Output the (x, y) coordinate of the center of the cell containing the given text.  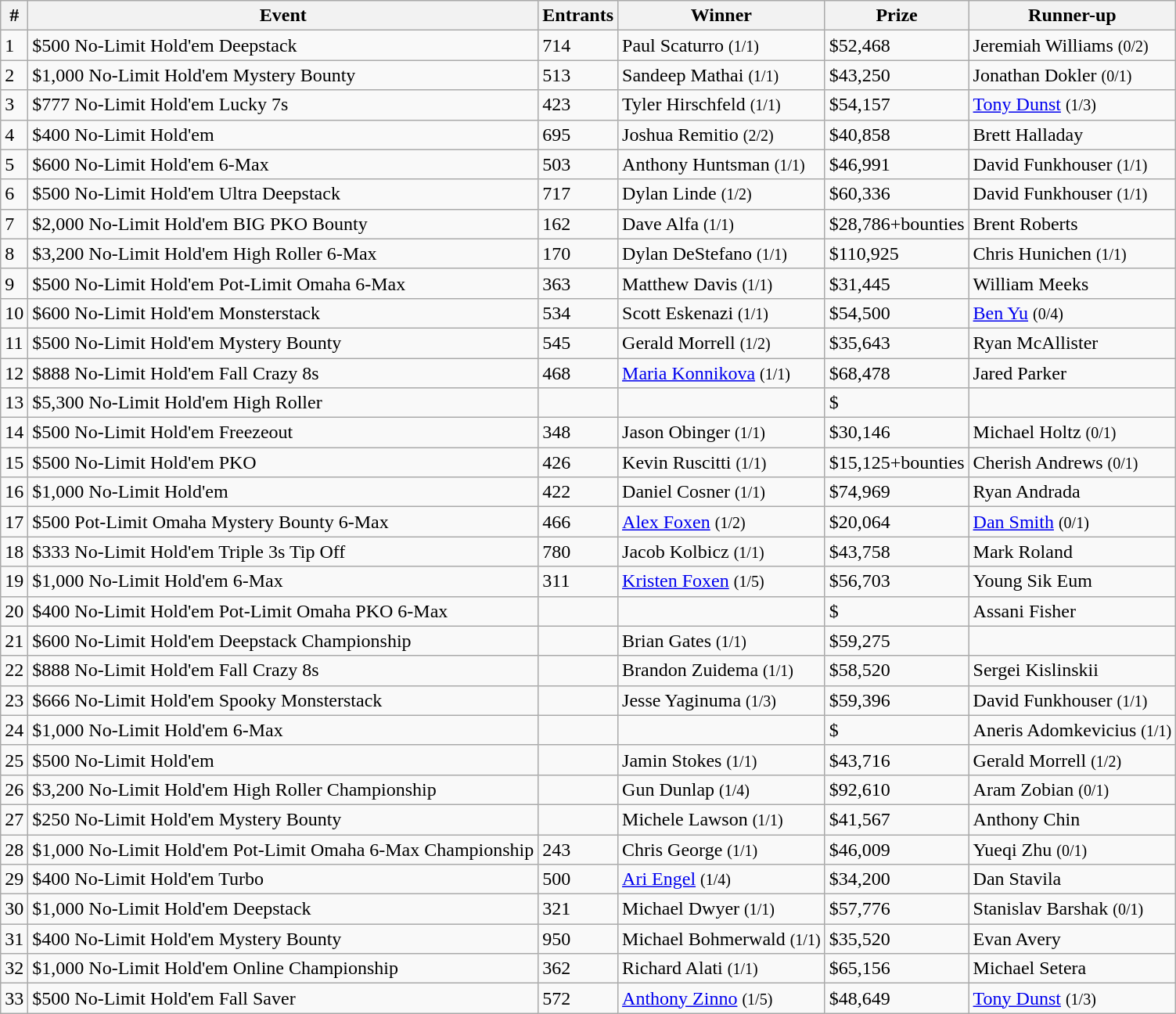
Event (283, 16)
$500 No-Limit Hold'em Freezeout (283, 433)
Ryan Andrada (1072, 492)
$2,000 No-Limit Hold'em BIG PKO Bounty (283, 224)
Aneris Adomkevicius (1/1) (1072, 730)
Winner (721, 16)
Jeremiah Williams (0/2) (1072, 45)
30 (14, 909)
13 (14, 403)
20 (14, 611)
$500 No-Limit Hold'em Pot-Limit Omaha 6-Max (283, 283)
Jesse Yaginuma (1/3) (721, 700)
Yueqi Zhu (0/1) (1072, 849)
$20,064 (897, 522)
Jacob Kolbicz (1/1) (721, 552)
$40,858 (897, 135)
423 (578, 105)
500 (578, 879)
22 (14, 671)
$60,336 (897, 194)
$400 No-Limit Hold'em (283, 135)
Brent Roberts (1072, 224)
Dylan DeStefano (1/1) (721, 253)
$1,000 No-Limit Hold'em Online Championship (283, 969)
3 (14, 105)
26 (14, 789)
534 (578, 313)
717 (578, 194)
$68,478 (897, 373)
Tyler Hirschfeld (1/1) (721, 105)
$35,643 (897, 343)
$1,000 No-Limit Hold'em Pot-Limit Omaha 6-Max Championship (283, 849)
545 (578, 343)
7 (14, 224)
28 (14, 849)
Scott Eskenazi (1/1) (721, 313)
Jonathan Dokler (0/1) (1072, 75)
6 (14, 194)
Ari Engel (1/4) (721, 879)
17 (14, 522)
Anthony Chin (1072, 819)
$500 No-Limit Hold'em PKO (283, 462)
$500 No-Limit Hold'em (283, 760)
362 (578, 969)
Chris George (1/1) (721, 849)
$500 No-Limit Hold'em Ultra Deepstack (283, 194)
10 (14, 313)
503 (578, 164)
Gun Dunlap (1/4) (721, 789)
31 (14, 939)
$3,200 No-Limit Hold'em High Roller Championship (283, 789)
$46,009 (897, 849)
$43,716 (897, 760)
Evan Avery (1072, 939)
4 (14, 135)
19 (14, 581)
Jared Parker (1072, 373)
$400 No-Limit Hold'em Pot-Limit Omaha PKO 6-Max (283, 611)
$54,157 (897, 105)
11 (14, 343)
Anthony Zinno (1/5) (721, 998)
$500 No-Limit Hold'em Deepstack (283, 45)
12 (14, 373)
$31,445 (897, 283)
243 (578, 849)
$59,396 (897, 700)
468 (578, 373)
$46,991 (897, 164)
$41,567 (897, 819)
Dan Smith (0/1) (1072, 522)
Ryan McAllister (1072, 343)
$35,520 (897, 939)
$3,200 No-Limit Hold'em High Roller 6-Max (283, 253)
$48,649 (897, 998)
Daniel Cosner (1/1) (721, 492)
$600 No-Limit Hold'em 6-Max (283, 164)
363 (578, 283)
Brian Gates (1/1) (721, 641)
Michael Holtz (0/1) (1072, 433)
695 (578, 135)
$92,610 (897, 789)
Alex Foxen (1/2) (721, 522)
Matthew Davis (1/1) (721, 283)
$777 No-Limit Hold'em Lucky 7s (283, 105)
950 (578, 939)
$43,250 (897, 75)
14 (14, 433)
Jason Obinger (1/1) (721, 433)
$34,200 (897, 879)
Michele Lawson (1/1) (721, 819)
Brett Halladay (1072, 135)
Young Sik Eum (1072, 581)
1 (14, 45)
16 (14, 492)
513 (578, 75)
Prize (897, 16)
$54,500 (897, 313)
Dave Alfa (1/1) (721, 224)
311 (578, 581)
Sandeep Mathai (1/1) (721, 75)
Dan Stavila (1072, 879)
$52,468 (897, 45)
426 (578, 462)
$333 No-Limit Hold'em Triple 3s Tip Off (283, 552)
714 (578, 45)
$59,275 (897, 641)
Michael Dwyer (1/1) (721, 909)
$400 No-Limit Hold'em Turbo (283, 879)
Anthony Huntsman (1/1) (721, 164)
$15,125+bounties (897, 462)
Michael Bohmerwald (1/1) (721, 939)
$1,000 No-Limit Hold'em Deepstack (283, 909)
$28,786+bounties (897, 224)
$500 Pot-Limit Omaha Mystery Bounty 6-Max (283, 522)
Assani Fisher (1072, 611)
170 (578, 253)
Michael Setera (1072, 969)
Sergei Kislinskii (1072, 671)
5 (14, 164)
780 (578, 552)
32 (14, 969)
$43,758 (897, 552)
Entrants (578, 16)
Ben Yu (0/4) (1072, 313)
Paul Scaturro (1/1) (721, 45)
Cherish Andrews (0/1) (1072, 462)
$30,146 (897, 433)
25 (14, 760)
$56,703 (897, 581)
321 (578, 909)
348 (578, 433)
15 (14, 462)
162 (578, 224)
24 (14, 730)
Chris Hunichen (1/1) (1072, 253)
Kevin Ruscitti (1/1) (721, 462)
Maria Konnikova (1/1) (721, 373)
William Meeks (1072, 283)
$600 No-Limit Hold'em Deepstack Championship (283, 641)
$500 No-Limit Hold'em Mystery Bounty (283, 343)
$250 No-Limit Hold'em Mystery Bounty (283, 819)
$600 No-Limit Hold'em Monsterstack (283, 313)
8 (14, 253)
21 (14, 641)
Mark Roland (1072, 552)
23 (14, 700)
466 (578, 522)
$1,000 No-Limit Hold'em (283, 492)
29 (14, 879)
Brandon Zuidema (1/1) (721, 671)
Aram Zobian (0/1) (1072, 789)
422 (578, 492)
Dylan Linde (1/2) (721, 194)
Jamin Stokes (1/1) (721, 760)
# (14, 16)
$110,925 (897, 253)
Joshua Remitio (2/2) (721, 135)
33 (14, 998)
18 (14, 552)
$500 No-Limit Hold'em Fall Saver (283, 998)
$400 No-Limit Hold'em Mystery Bounty (283, 939)
9 (14, 283)
$74,969 (897, 492)
$58,520 (897, 671)
2 (14, 75)
$57,776 (897, 909)
572 (578, 998)
$1,000 No-Limit Hold'em Mystery Bounty (283, 75)
$666 No-Limit Hold'em Spooky Monsterstack (283, 700)
Stanislav Barshak (0/1) (1072, 909)
Richard Alati (1/1) (721, 969)
$5,300 No-Limit Hold'em High Roller (283, 403)
$65,156 (897, 969)
27 (14, 819)
Runner-up (1072, 16)
Kristen Foxen (1/5) (721, 581)
